Find where the given text appears and provide that cell's center as (X, Y) coordinate. 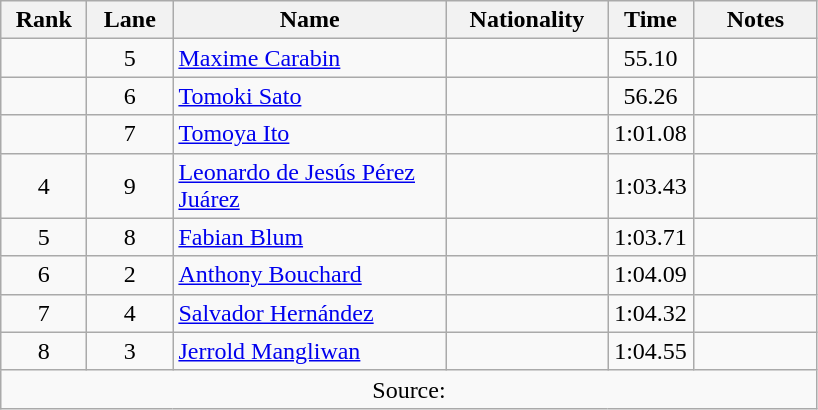
Anthony Bouchard (310, 275)
1:03.71 (651, 237)
1:04.55 (651, 351)
2 (130, 275)
Tomoya Ito (310, 134)
Leonardo de Jesús Pérez Juárez (310, 186)
55.10 (651, 58)
1:04.09 (651, 275)
Salvador Hernández (310, 313)
Maxime Carabin (310, 58)
Notes (756, 20)
Fabian Blum (310, 237)
1:04.32 (651, 313)
Tomoki Sato (310, 96)
Time (651, 20)
56.26 (651, 96)
1:01.08 (651, 134)
Nationality (526, 20)
Rank (44, 20)
9 (130, 186)
1:03.43 (651, 186)
Source: (409, 389)
Lane (130, 20)
3 (130, 351)
Jerrold Mangliwan (310, 351)
Name (310, 20)
